Return [X, Y] of the center of cell containing provided text 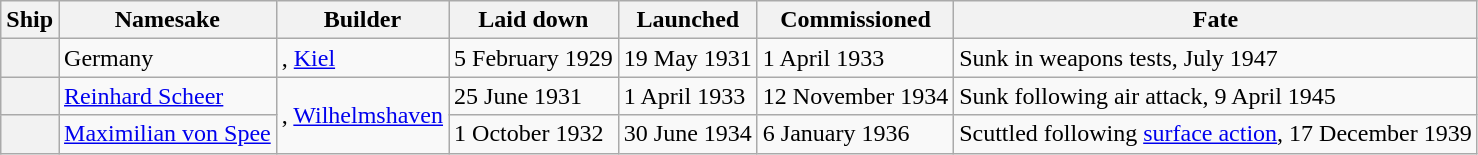
, Wilhelmshaven [362, 115]
Namesake [168, 20]
12 November 1934 [855, 96]
Reinhard Scheer [168, 96]
Sunk in weapons tests, July 1947 [1216, 58]
5 February 1929 [534, 58]
Launched [688, 20]
Scuttled following surface action, 17 December 1939 [1216, 134]
Builder [362, 20]
30 June 1934 [688, 134]
Sunk following air attack, 9 April 1945 [1216, 96]
Ship [30, 20]
25 June 1931 [534, 96]
19 May 1931 [688, 58]
, Kiel [362, 58]
Laid down [534, 20]
Fate [1216, 20]
Germany [168, 58]
6 January 1936 [855, 134]
1 October 1932 [534, 134]
Commissioned [855, 20]
Maximilian von Spee [168, 134]
